Search for the cell housing the specified text and yield its [x, y] center coordinate. 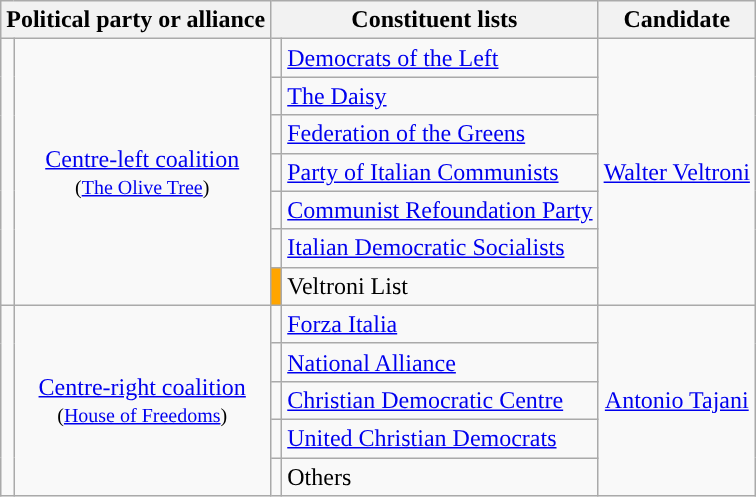
National Alliance [440, 362]
Forza Italia [440, 324]
Constituent lists [434, 20]
Communist Refoundation Party [440, 210]
Antonio Tajani [676, 400]
Political party or alliance [136, 20]
Others [440, 477]
Federation of the Greens [440, 134]
Italian Democratic Socialists [440, 248]
Democrats of the Left [440, 58]
Centre-left coalition(The Olive Tree) [142, 172]
Candidate [676, 20]
The Daisy [440, 96]
Centre-right coalition(House of Freedoms) [142, 400]
Walter Veltroni [676, 172]
Veltroni List [440, 286]
Party of Italian Communists [440, 172]
Christian Democratic Centre [440, 400]
United Christian Democrats [440, 438]
